Find where the given text appears and provide that cell's center as [X, Y] coordinate. 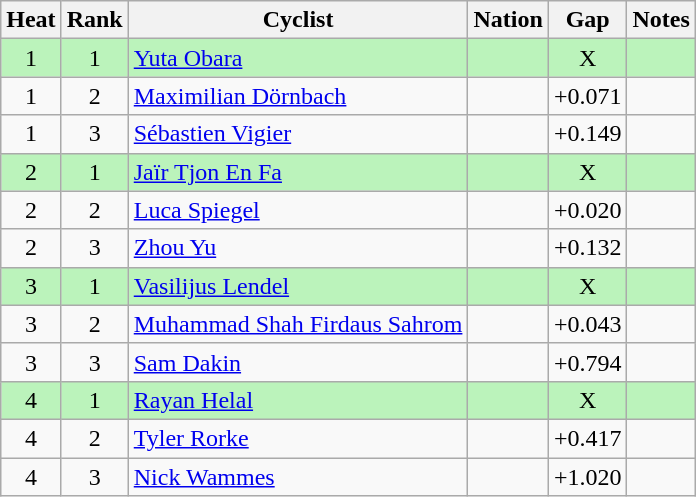
Heat [31, 20]
+0.071 [588, 96]
Vasilijus Lendel [298, 286]
+0.794 [588, 362]
Tyler Rorke [298, 438]
Maximilian Dörnbach [298, 96]
Zhou Yu [298, 248]
Rayan Helal [298, 400]
+0.149 [588, 134]
Cyclist [298, 20]
+0.417 [588, 438]
Jaïr Tjon En Fa [298, 172]
+0.132 [588, 248]
Nick Wammes [298, 477]
Sébastien Vigier [298, 134]
+0.043 [588, 324]
Gap [588, 20]
Notes [661, 20]
Nation [508, 20]
Rank [94, 20]
Sam Dakin [298, 362]
Luca Spiegel [298, 210]
Yuta Obara [298, 58]
+1.020 [588, 477]
+0.020 [588, 210]
Muhammad Shah Firdaus Sahrom [298, 324]
